For the text-containing cell, return its midpoint in (X, Y) coordinate format. 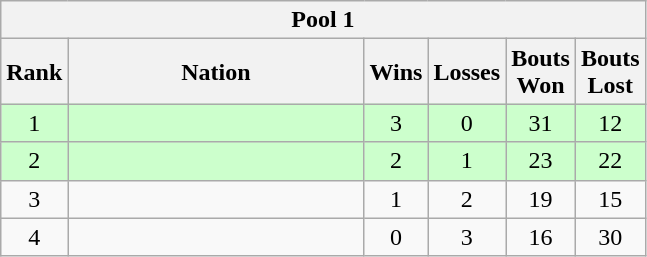
Nation (216, 72)
22 (610, 161)
Pool 1 (323, 20)
4 (34, 237)
Wins (396, 72)
Bouts Won (541, 72)
Bouts Lost (610, 72)
Losses (467, 72)
16 (541, 237)
19 (541, 199)
31 (541, 123)
Rank (34, 72)
15 (610, 199)
12 (610, 123)
23 (541, 161)
30 (610, 237)
